Search for the cell housing the specified text and yield its [x, y] center coordinate. 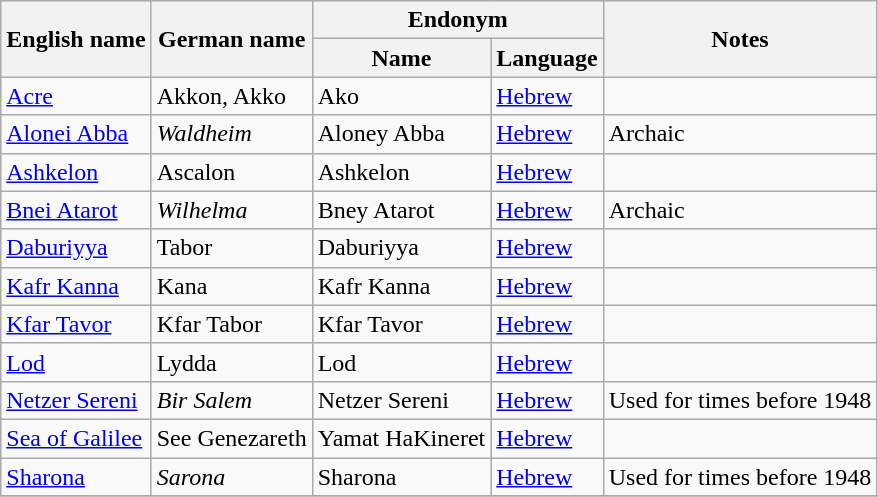
Bnei Atarot [76, 210]
Notes [740, 39]
Sarona [232, 477]
Name [402, 58]
Wilhelma [232, 210]
Tabor [232, 248]
Yamat HaKineret [402, 438]
English name [76, 39]
Sea of Galilee [76, 438]
See Genezareth [232, 438]
Lydda [232, 362]
Waldheim [232, 134]
Alonei Abba [76, 134]
Akkon, Akko [232, 96]
Aloney Abba [402, 134]
Language [547, 58]
Ascalon [232, 172]
Ako [402, 96]
Bney Atarot [402, 210]
Endonym [458, 20]
German name [232, 39]
Kfar Tabor [232, 324]
Kana [232, 286]
Bir Salem [232, 400]
Acre [76, 96]
